Determine the [X, Y] coordinate at the center of the cell enclosing the given text.  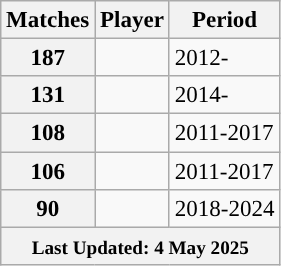
90 [48, 209]
187 [48, 58]
2012- [224, 58]
131 [48, 95]
Player [132, 20]
2018-2024 [224, 209]
108 [48, 133]
106 [48, 171]
Last Updated: 4 May 2025 [140, 246]
2014- [224, 95]
Matches [48, 20]
Period [224, 20]
